Find where the given text appears and provide that cell's center as (x, y) coordinate. 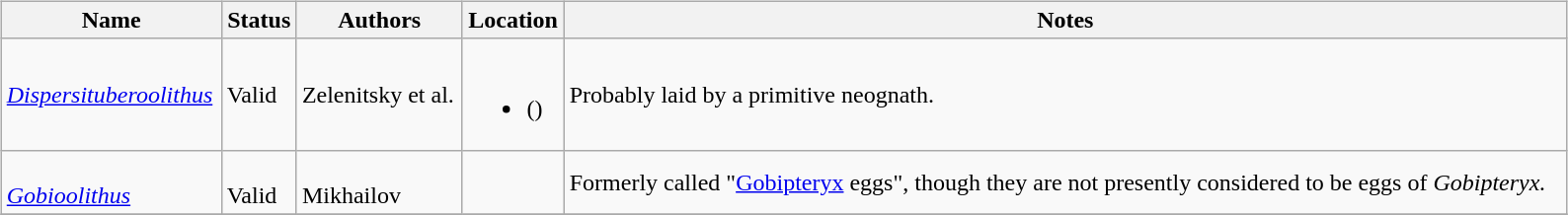
Dispersituberoolithus (111, 95)
Notes (1064, 20)
Gobioolithus (111, 181)
Status (259, 20)
Mikhailov (379, 181)
Authors (379, 20)
Name (111, 20)
Location (513, 20)
() (513, 95)
Formerly called "Gobipteryx eggs", though they are not presently considered to be eggs of Gobipteryx. (1064, 181)
Probably laid by a primitive neognath. (1064, 95)
Zelenitsky et al. (379, 95)
